Provide the [x, y] coordinate of the cell's center where the given text is located.  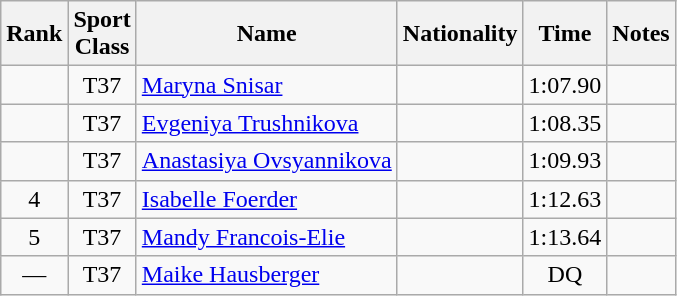
Rank [34, 34]
1:08.35 [565, 123]
4 [34, 199]
Nationality [460, 34]
Evgeniya Trushnikova [266, 123]
Time [565, 34]
Name [266, 34]
Notes [641, 34]
— [34, 275]
1:12.63 [565, 199]
DQ [565, 275]
1:13.64 [565, 237]
SportClass [102, 34]
Mandy Francois-Elie [266, 237]
1:07.90 [565, 85]
Isabelle Foerder [266, 199]
5 [34, 237]
Maike Hausberger [266, 275]
Maryna Snisar [266, 85]
Anastasiya Ovsyannikova [266, 161]
1:09.93 [565, 161]
